Return the [X, Y] coordinate for the center point of the cell that contains the specified text.  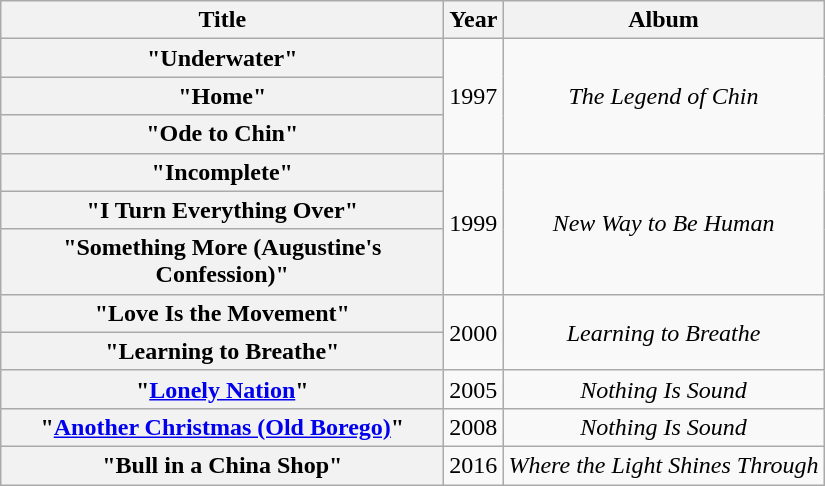
Album [664, 20]
"Learning to Breathe" [222, 351]
"Something More (Augustine's Confession)" [222, 262]
2016 [474, 465]
"Bull in a China Shop" [222, 465]
2005 [474, 389]
"Love Is the Movement" [222, 313]
"Lonely Nation" [222, 389]
Learning to Breathe [664, 332]
"Home" [222, 96]
2008 [474, 427]
"Incomplete" [222, 172]
2000 [474, 332]
"Ode to Chin" [222, 134]
New Way to Be Human [664, 224]
"Another Christmas (Old Borego)" [222, 427]
"Underwater" [222, 58]
1999 [474, 224]
"I Turn Everything Over" [222, 210]
1997 [474, 96]
Year [474, 20]
The Legend of Chin [664, 96]
Where the Light Shines Through [664, 465]
Title [222, 20]
